For the text-containing cell, return its midpoint in [X, Y] coordinate format. 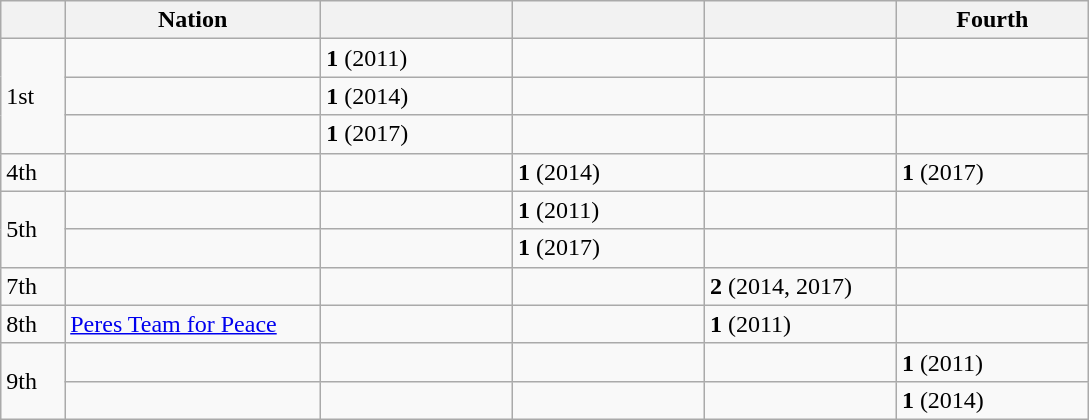
Peres Team for Peace [193, 324]
9th [33, 381]
2 (2014, 2017) [800, 286]
8th [33, 324]
7th [33, 286]
1st [33, 96]
Fourth [992, 20]
5th [33, 229]
Nation [193, 20]
4th [33, 172]
